Extract the (X, Y) coordinate from the center of the cell holding the provided text.  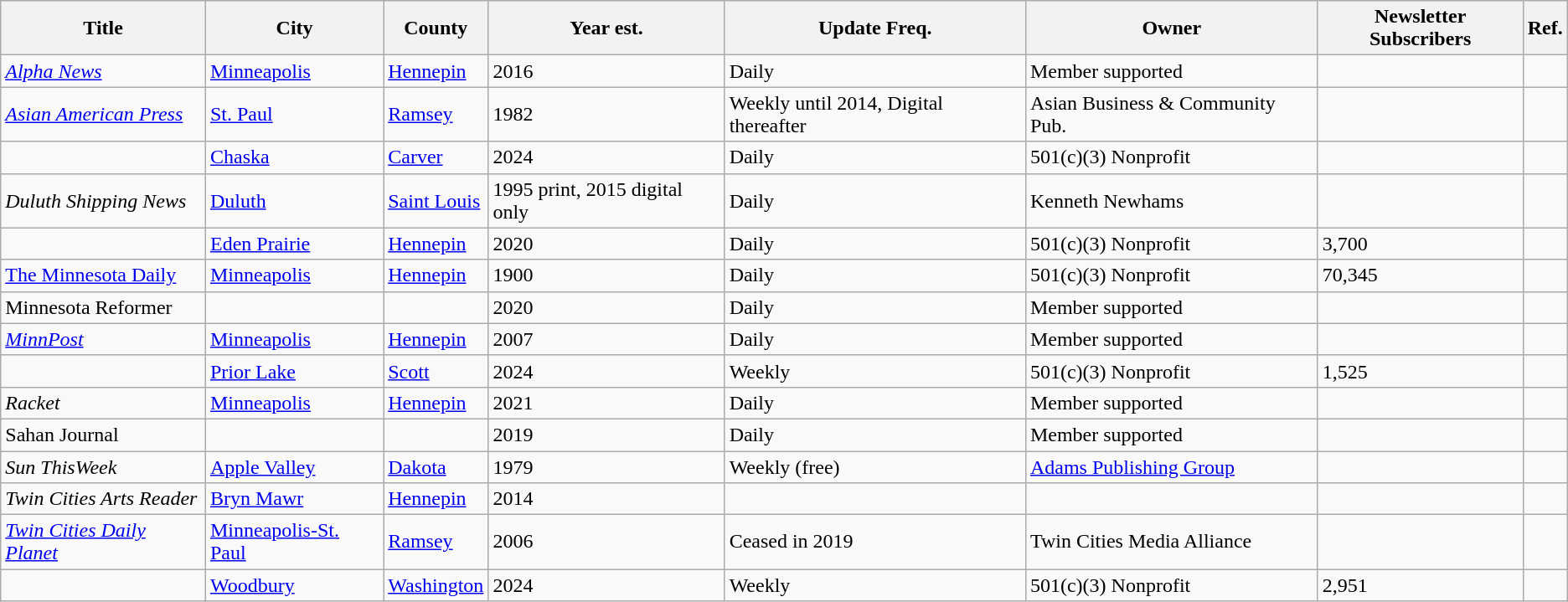
Update Freq. (874, 28)
Sun ThisWeek (104, 466)
Asian Business & Community Pub. (1171, 114)
Washington (436, 585)
2021 (606, 403)
Twin Cities Arts Reader (104, 499)
2006 (606, 543)
Kenneth Newhams (1171, 201)
1979 (606, 466)
Scott (436, 371)
Eden Prairie (294, 244)
Racket (104, 403)
2014 (606, 499)
Sahan Journal (104, 435)
Saint Louis (436, 201)
Weekly (free) (874, 466)
City (294, 28)
Duluth (294, 201)
Newsletter Subscribers (1421, 28)
Twin Cities Media Alliance (1171, 543)
2,951 (1421, 585)
Duluth Shipping News (104, 201)
Prior Lake (294, 371)
Ceased in 2019 (874, 543)
Title (104, 28)
Apple Valley (294, 466)
Twin Cities Daily Planet (104, 543)
County (436, 28)
Carver (436, 157)
Dakota (436, 466)
MinnPost (104, 339)
The Minnesota Daily (104, 275)
Owner (1171, 28)
Weekly until 2014, Digital thereafter (874, 114)
Woodbury (294, 585)
2007 (606, 339)
1900 (606, 275)
Asian American Press (104, 114)
1982 (606, 114)
Minneapolis-St. Paul (294, 543)
Year est. (606, 28)
Adams Publishing Group (1171, 466)
1995 print, 2015 digital only (606, 201)
St. Paul (294, 114)
Alpha News (104, 71)
Minnesota Reformer (104, 307)
2016 (606, 71)
Bryn Mawr (294, 499)
3,700 (1421, 244)
Ref. (1545, 28)
Chaska (294, 157)
2019 (606, 435)
1,525 (1421, 371)
70,345 (1421, 275)
